Identify which cell holds the provided text, then report its (x, y) central coordinate. 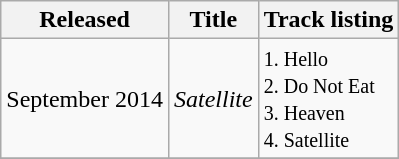
Satellite (213, 98)
Title (213, 20)
September 2014 (85, 98)
Track listing (328, 20)
1. Hello 2. Do Not Eat 3. Heaven 4. Satellite (328, 98)
Released (85, 20)
